From the cell containing the given text, extract its center point as [X, Y] coordinate. 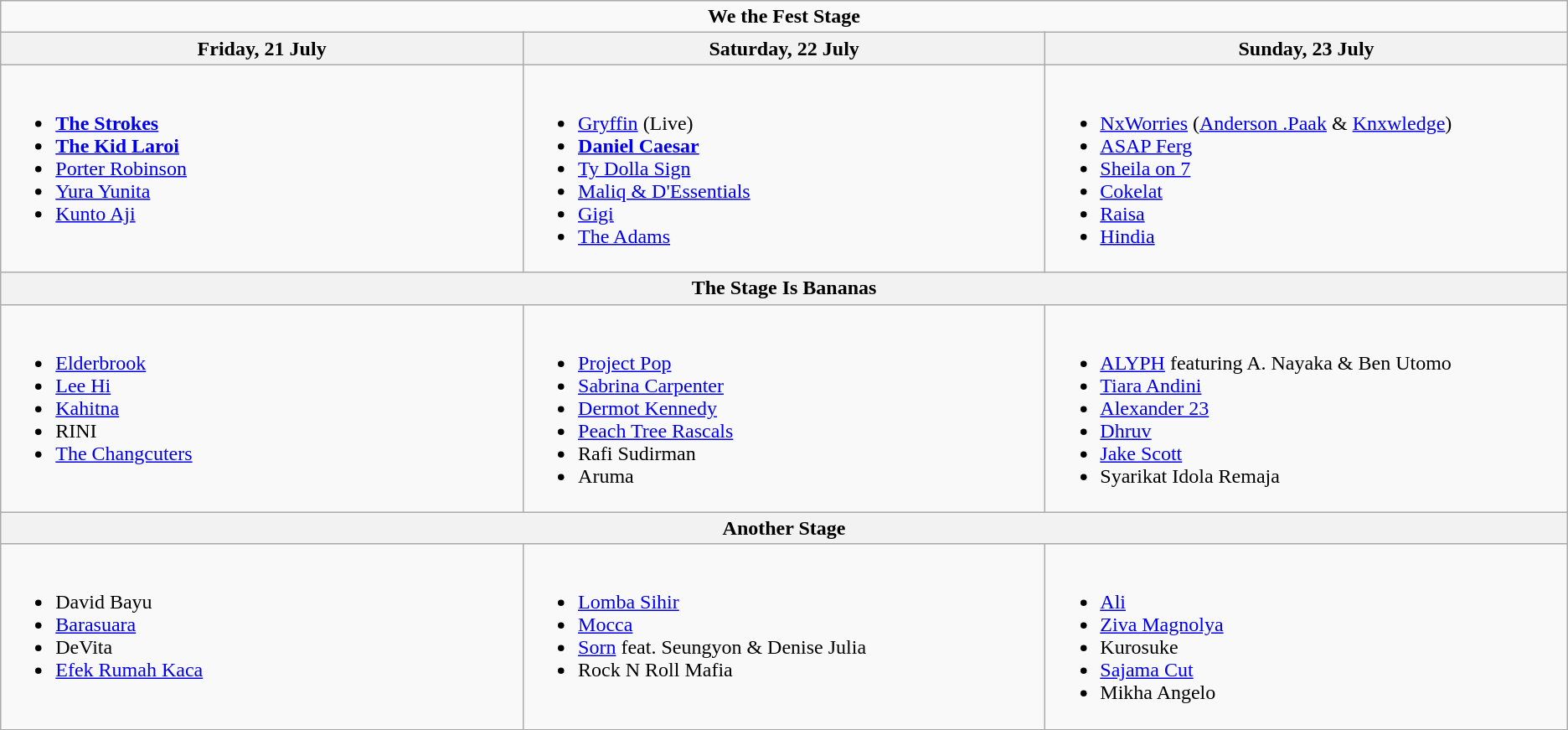
Gryffin (Live)Daniel CaesarTy Dolla SignMaliq & D'EssentialsGigiThe Adams [784, 168]
Another Stage [784, 528]
We the Fest Stage [784, 17]
Project PopSabrina CarpenterDermot KennedyPeach Tree RascalsRafi SudirmanAruma [784, 408]
Saturday, 22 July [784, 49]
Lomba SihirMoccaSorn feat. Seungyon & Denise JuliaRock N Roll Mafia [784, 637]
The StrokesThe Kid LaroiPorter RobinsonYura YunitaKunto Aji [262, 168]
NxWorries (Anderson .Paak & Knxwledge)ASAP FergSheila on 7CokelatRaisaHindia [1307, 168]
David BayuBarasuaraDeVitaEfek Rumah Kaca [262, 637]
Sunday, 23 July [1307, 49]
Friday, 21 July [262, 49]
The Stage Is Bananas [784, 288]
ALYPH featuring A. Nayaka & Ben UtomoTiara AndiniAlexander 23DhruvJake ScottSyarikat Idola Remaja [1307, 408]
ElderbrookLee HiKahitnaRINIThe Changcuters [262, 408]
AliZiva MagnolyaKurosukeSajama CutMikha Angelo [1307, 637]
